Scan for the cell matching the given text and deliver its [X, Y] coordinate at center. 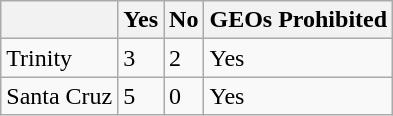
No [184, 20]
3 [141, 58]
Santa Cruz [60, 96]
2 [184, 58]
0 [184, 96]
GEOs Prohibited [298, 20]
5 [141, 96]
Trinity [60, 58]
